Locate the cell with the specified text and output its [x, y] center coordinate. 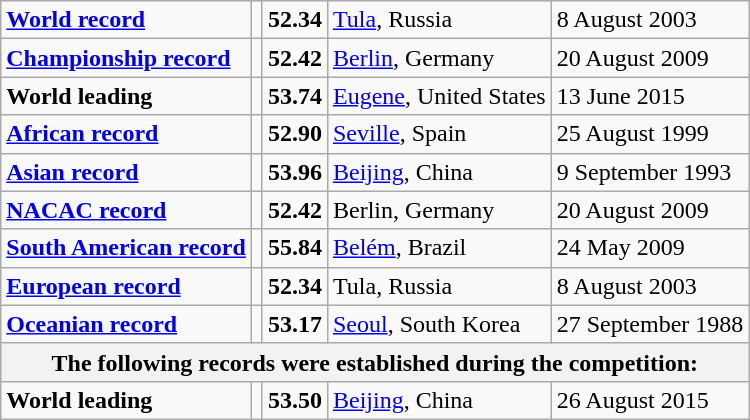
Asian record [126, 172]
53.74 [294, 96]
26 August 2015 [650, 400]
Championship record [126, 58]
25 August 1999 [650, 134]
Seville, Spain [439, 134]
South American record [126, 248]
13 June 2015 [650, 96]
52.90 [294, 134]
53.50 [294, 400]
NACAC record [126, 210]
55.84 [294, 248]
European record [126, 286]
Oceanian record [126, 324]
Seoul, South Korea [439, 324]
9 September 1993 [650, 172]
27 September 1988 [650, 324]
24 May 2009 [650, 248]
53.17 [294, 324]
African record [126, 134]
53.96 [294, 172]
Eugene, United States [439, 96]
Belém, Brazil [439, 248]
The following records were established during the competition: [375, 362]
World record [126, 20]
